Pinpoint the cell where the given text exists, returning its (x, y) midpoint coordinate. 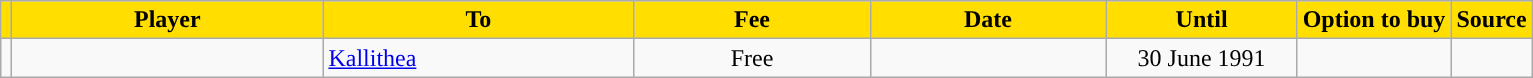
To (478, 20)
Free (752, 58)
Player (168, 20)
Kallithea (478, 58)
Fee (752, 20)
Date (988, 20)
Source (1492, 20)
Until (1202, 20)
30 June 1991 (1202, 58)
Option to buy (1374, 20)
